Scan for the cell matching the given text and deliver its (x, y) coordinate at center. 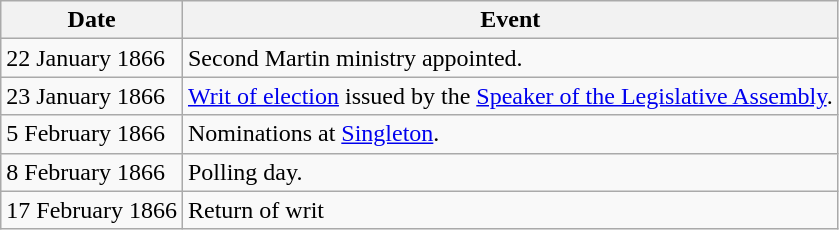
22 January 1866 (92, 58)
Second Martin ministry appointed. (510, 58)
Writ of election issued by the Speaker of the Legislative Assembly. (510, 96)
17 February 1866 (92, 210)
5 February 1866 (92, 134)
Return of writ (510, 210)
Date (92, 20)
23 January 1866 (92, 96)
Polling day. (510, 172)
Event (510, 20)
8 February 1866 (92, 172)
Nominations at Singleton. (510, 134)
